Pinpoint the cell where the given text exists, returning its (X, Y) midpoint coordinate. 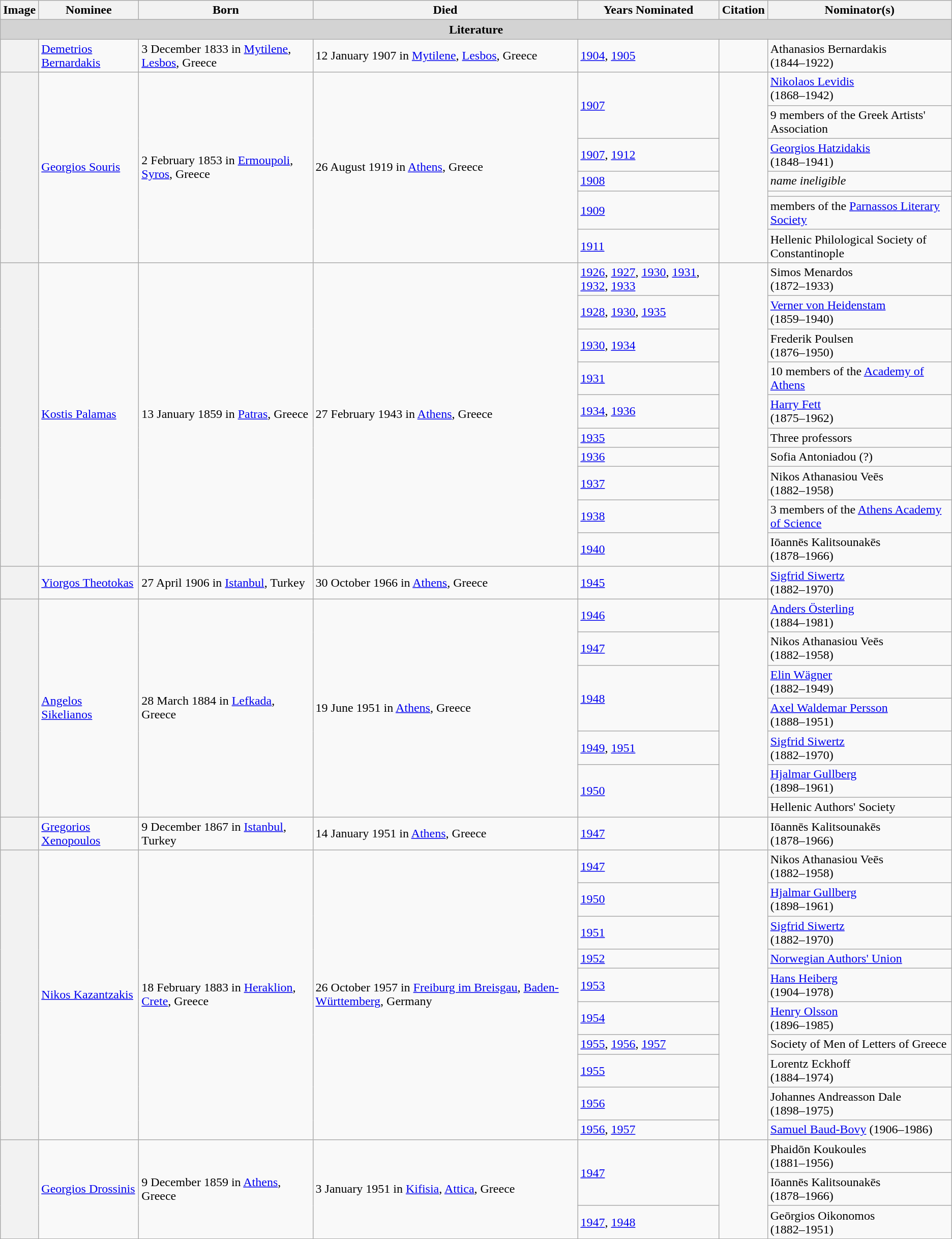
1946 (648, 615)
1947, 1948 (648, 1222)
1908 (648, 181)
Norwegian Authors' Union (859, 959)
1956, 1957 (648, 1130)
Citation (743, 10)
Literature (476, 29)
9 members of the Greek Artists' Association (859, 122)
18 February 1883 in Heraklion, Crete, Greece (226, 995)
Sofia Antoniadou (?) (859, 457)
1956 (648, 1103)
1911 (648, 246)
Elin Wägner (1882–1949) (859, 681)
Hans Heiberg (1904–1978) (859, 985)
1931 (648, 378)
30 October 1966 in Athens, Greece (445, 583)
Georgios Drossinis (88, 1189)
27 April 1906 in Istanbul, Turkey (226, 583)
Frederik Poulsen (1876–1950) (859, 345)
Lorentz Eckhoff (1884–1974) (859, 1071)
9 December 1867 in Istanbul, Turkey (226, 833)
1952 (648, 959)
1936 (648, 457)
Geōrgios Oikonomos (1882–1951) (859, 1222)
28 March 1884 in Lefkada, Greece (226, 708)
Angelos Sikelianos (88, 708)
1954 (648, 1018)
Died (445, 10)
9 December 1859 in Athens, Greece (226, 1189)
1934, 1936 (648, 412)
Nikos Kazantzakis (88, 995)
3 December 1833 in Mytilene, Lesbos, Greece (226, 56)
members of the Parnassos Literary Society (859, 213)
1930, 1934 (648, 345)
1928, 1930, 1935 (648, 312)
14 January 1951 in Athens, Greece (445, 833)
Harry Fett (1875–1962) (859, 412)
13 January 1859 in Patras, Greece (226, 414)
1948 (648, 698)
1945 (648, 583)
Nominator(s) (859, 10)
1955, 1956, 1957 (648, 1044)
Years Nominated (648, 10)
1938 (648, 517)
Phaidōn Koukoules (1881–1956) (859, 1156)
12 January 1907 in Mytilene, Lesbos, Greece (445, 56)
1909 (648, 210)
Anders Österling (1884–1981) (859, 615)
name ineligible (859, 181)
Henry Olsson (1896–1985) (859, 1018)
Image (19, 10)
Athanasios Bernardakis (1844–1922) (859, 56)
Samuel Baud-Bovy (1906–1986) (859, 1130)
19 June 1951 in Athens, Greece (445, 708)
1949, 1951 (648, 747)
1951 (648, 932)
Demetrios Bernardakis (88, 56)
Axel Waldemar Persson (1888–1951) (859, 715)
1926, 1927, 1930, 1931, 1932, 1933 (648, 279)
Kostis Palamas (88, 414)
Simos Menardos (1872–1933) (859, 279)
1940 (648, 549)
Hellenic Philological Society of Constantinople (859, 246)
10 members of the Academy of Athens (859, 378)
2 February 1853 in Ermoupoli, Syros, Greece (226, 167)
1907, 1912 (648, 155)
Gregorios Xenopoulos (88, 833)
1955 (648, 1071)
Hellenic Authors' Society (859, 807)
Nikolaos Levidis (1868–1942) (859, 88)
1907 (648, 105)
Johannes Andreasson Dale (1898–1975) (859, 1103)
Verner von Heidenstam (1859–1940) (859, 312)
1904, 1905 (648, 56)
3 members of the Athens Academy of Science (859, 517)
Georgios Souris (88, 167)
27 February 1943 in Athens, Greece (445, 414)
1937 (648, 483)
Society of Men of Letters of Greece (859, 1044)
Three professors (859, 438)
26 October 1957 in Freiburg im Breisgau, Baden-Württemberg, Germany (445, 995)
1935 (648, 438)
3 January 1951 in Kifisia, Attica, Greece (445, 1189)
Born (226, 10)
Nominee (88, 10)
1953 (648, 985)
26 August 1919 in Athens, Greece (445, 167)
Yiorgos Theotokas (88, 583)
Georgios Hatzidakis (1848–1941) (859, 155)
